Pinpoint the cell where the given text exists, returning its (X, Y) midpoint coordinate. 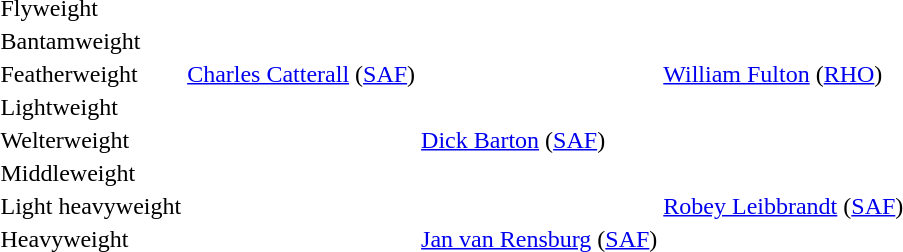
Charles Catterall (SAF) (302, 74)
Dick Barton (SAF) (540, 140)
